Determine the [X, Y] coordinate at the center of the cell enclosing the given text.  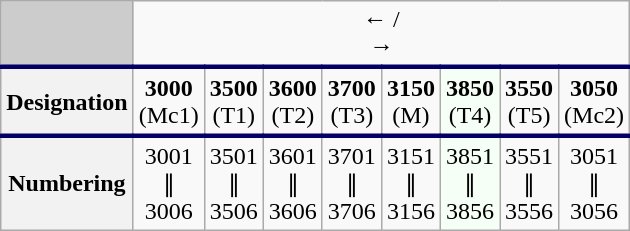
3150(M) [410, 101]
3151∥3156 [410, 182]
3601∥3606 [292, 182]
← / → [381, 34]
3001∥3006 [168, 182]
3851∥3856 [470, 182]
3850(T4) [470, 101]
3501∥3506 [234, 182]
3700(T3) [352, 101]
3000(Mc1) [168, 101]
3051∥3056 [594, 182]
3050(Mc2) [594, 101]
3600(T2) [292, 101]
3701∥3706 [352, 182]
3551∥3556 [530, 182]
3550(T5) [530, 101]
Numbering [67, 182]
Designation [67, 101]
3500(T1) [234, 101]
